Determine the [X, Y] coordinate at the center of the cell enclosing the given text.  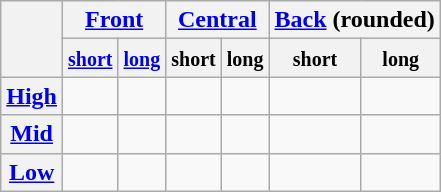
Front [114, 20]
Central [218, 20]
Low [32, 172]
Mid [32, 134]
Back (rounded) [354, 20]
High [32, 96]
